Output the [x, y] coordinate of the center of the cell containing the given text.  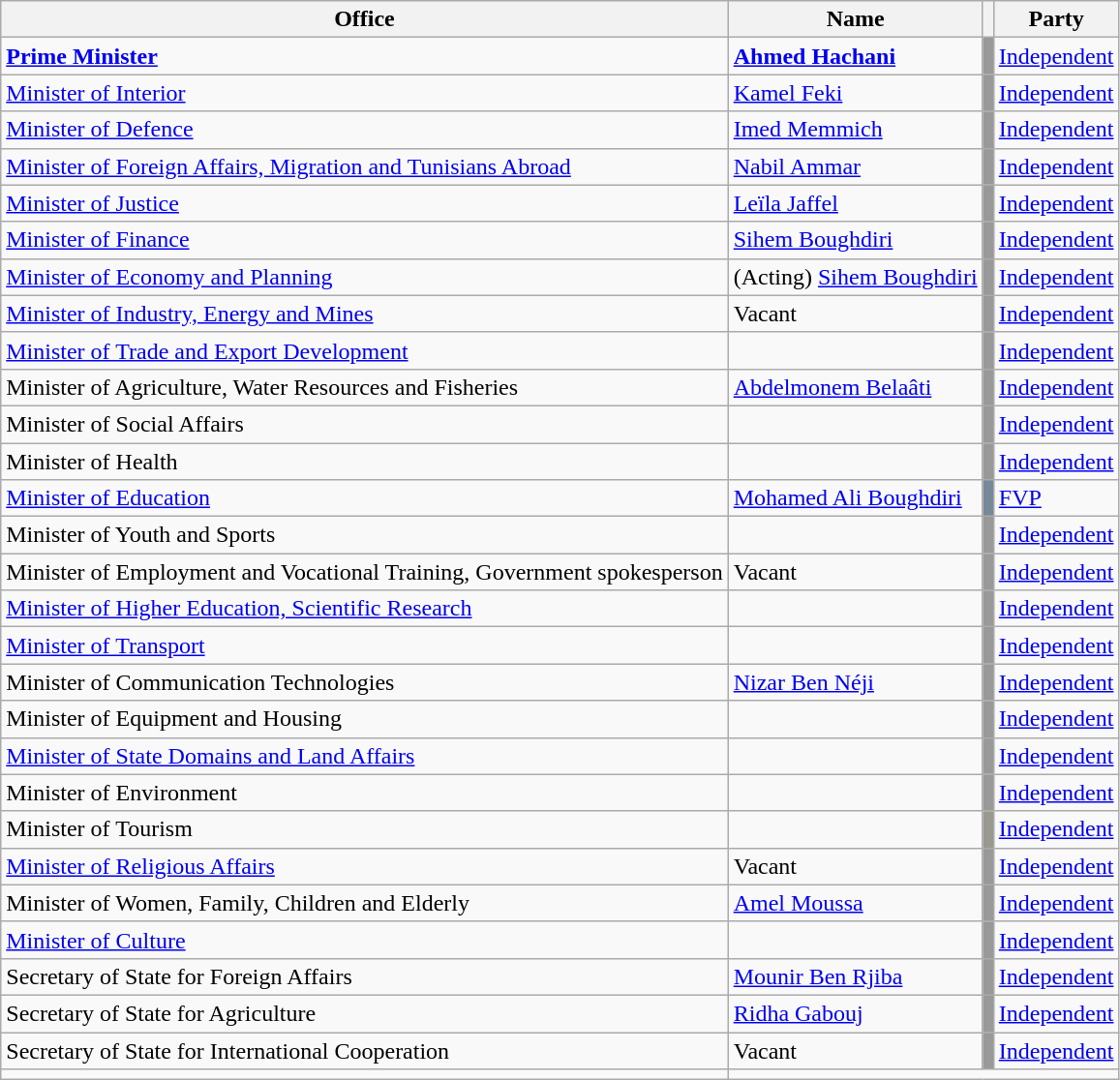
Party [1056, 19]
Minister of Education [364, 498]
Minister of Industry, Energy and Mines [364, 314]
Minister of Health [364, 462]
Minister of Social Affairs [364, 424]
Minister of Communication Technologies [364, 682]
Sihem Boughdiri [856, 240]
Prime Minister [364, 56]
Minister of Employment and Vocational Training, Government spokesperson [364, 572]
Ridha Gabouj [856, 1013]
Minister of Women, Family, Children and Elderly [364, 903]
Minister of State Domains and Land Affairs [364, 756]
Ahmed Hachani [856, 56]
(Acting) Sihem Boughdiri [856, 277]
Mounir Ben Rjiba [856, 976]
Minister of Economy and Planning [364, 277]
Office [364, 19]
Secretary of State for International Cooperation [364, 1050]
Minister of Equipment and Housing [364, 719]
Minister of Culture [364, 940]
Nabil Ammar [856, 166]
Minister of Youth and Sports [364, 535]
Leïla Jaffel [856, 203]
FVP [1056, 498]
Secretary of State for Agriculture [364, 1013]
Minister of Trade and Export Development [364, 350]
Imed Memmich [856, 130]
Minister of Interior [364, 93]
Nizar Ben Néji [856, 682]
Minister of Tourism [364, 829]
Secretary of State for Foreign Affairs [364, 976]
Minister of Transport [364, 645]
Name [856, 19]
Amel Moussa [856, 903]
Minister of Foreign Affairs, Migration and Tunisians Abroad [364, 166]
Abdelmonem Belaâti [856, 387]
Mohamed Ali Boughdiri [856, 498]
Minister of Finance [364, 240]
Minister of Defence [364, 130]
Kamel Feki [856, 93]
Minister of Religious Affairs [364, 866]
Minister of Higher Education, Scientific Research [364, 609]
Minister of Agriculture, Water Resources and Fisheries [364, 387]
Minister of Justice [364, 203]
Minister of Environment [364, 793]
